Detect which cell encompasses the target text, then output its (x, y) center coordinate. 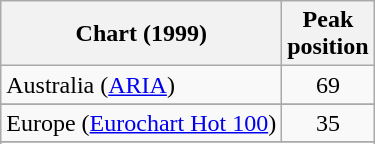
Europe (Eurochart Hot 100) (142, 123)
35 (328, 123)
Chart (1999) (142, 34)
Peakposition (328, 34)
Australia (ARIA) (142, 85)
69 (328, 85)
